Identify which cell holds the provided text, then report its [x, y] central coordinate. 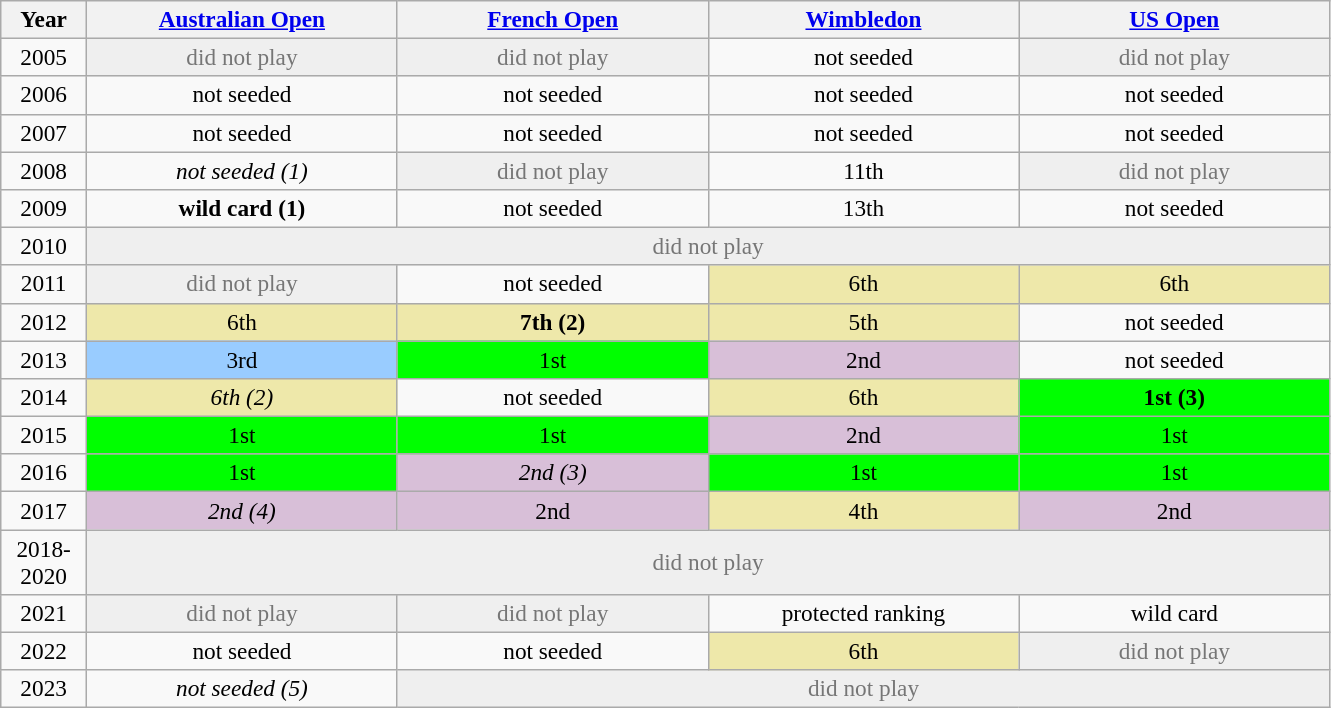
2006 [44, 95]
Year [44, 19]
2nd (3) [552, 473]
2011 [44, 284]
US Open [1174, 19]
13th [864, 208]
6th (2) [242, 397]
1st (3) [1174, 397]
11th [864, 170]
2015 [44, 435]
2010 [44, 246]
2014 [44, 397]
2008 [44, 170]
5th [864, 322]
2018-2020 [44, 562]
2005 [44, 57]
2007 [44, 133]
2017 [44, 510]
2022 [44, 651]
2021 [44, 613]
3rd [242, 359]
2013 [44, 359]
2023 [44, 689]
not seeded (1) [242, 170]
protected ranking [864, 613]
4th [864, 510]
2016 [44, 473]
wild card (1) [242, 208]
7th (2) [552, 322]
not seeded (5) [242, 689]
2009 [44, 208]
2nd (4) [242, 510]
Australian Open [242, 19]
French Open [552, 19]
Wimbledon [864, 19]
2012 [44, 322]
wild card [1174, 613]
